Return the (x, y) coordinate for the center point of the cell that contains the specified text.  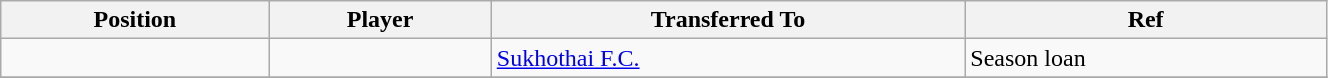
Transferred To (728, 20)
Position (135, 20)
Sukhothai F.C. (728, 58)
Ref (1146, 20)
Season loan (1146, 58)
Player (380, 20)
